Determine the (X, Y) coordinate at the center of the cell enclosing the given text.  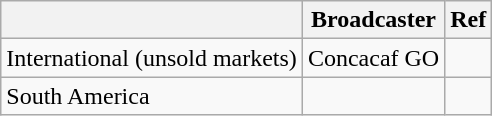
Concacaf GO (373, 58)
Broadcaster (373, 20)
International (unsold markets) (152, 58)
South America (152, 96)
Ref (468, 20)
